Identify which cell holds the provided text, then report its (X, Y) central coordinate. 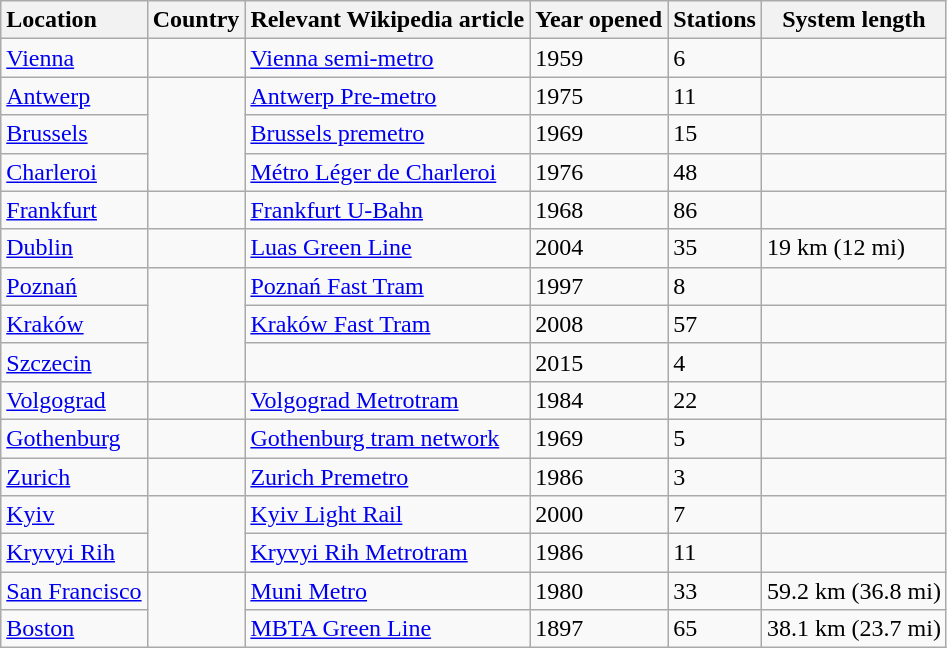
1984 (599, 400)
MBTA Green Line (388, 629)
Brussels premetro (388, 134)
4 (715, 362)
1980 (599, 591)
Kyiv (74, 515)
59.2 km (36.8 mi) (854, 591)
Kraków Fast Tram (388, 324)
Location (74, 20)
Métro Léger de Charleroi (388, 172)
2008 (599, 324)
Volgograd (74, 400)
Szczecin (74, 362)
5 (715, 438)
Gothenburg tram network (388, 438)
Brussels (74, 134)
15 (715, 134)
Zurich Premetro (388, 477)
2015 (599, 362)
65 (715, 629)
7 (715, 515)
Antwerp Pre-metro (388, 96)
Kryvyi Rih Metrotram (388, 553)
Zurich (74, 477)
Relevant Wikipedia article (388, 20)
Luas Green Line (388, 248)
San Francisco (74, 591)
1959 (599, 58)
Vienna semi-metro (388, 58)
2004 (599, 248)
Volgograd Metrotram (388, 400)
Boston (74, 629)
1897 (599, 629)
22 (715, 400)
System length (854, 20)
Frankfurt (74, 210)
1975 (599, 96)
Poznań (74, 286)
Muni Metro (388, 591)
Kryvyi Rih (74, 553)
Country (196, 20)
38.1 km (23.7 mi) (854, 629)
19 km (12 mi) (854, 248)
Charleroi (74, 172)
86 (715, 210)
Stations (715, 20)
57 (715, 324)
1997 (599, 286)
35 (715, 248)
3 (715, 477)
Gothenburg (74, 438)
1976 (599, 172)
2000 (599, 515)
Year opened (599, 20)
Poznań Fast Tram (388, 286)
48 (715, 172)
Frankfurt U-Bahn (388, 210)
Antwerp (74, 96)
6 (715, 58)
Kyiv Light Rail (388, 515)
Dublin (74, 248)
8 (715, 286)
33 (715, 591)
1968 (599, 210)
Kraków (74, 324)
Vienna (74, 58)
